Return the [X, Y] coordinate for the center point of the cell that contains the specified text.  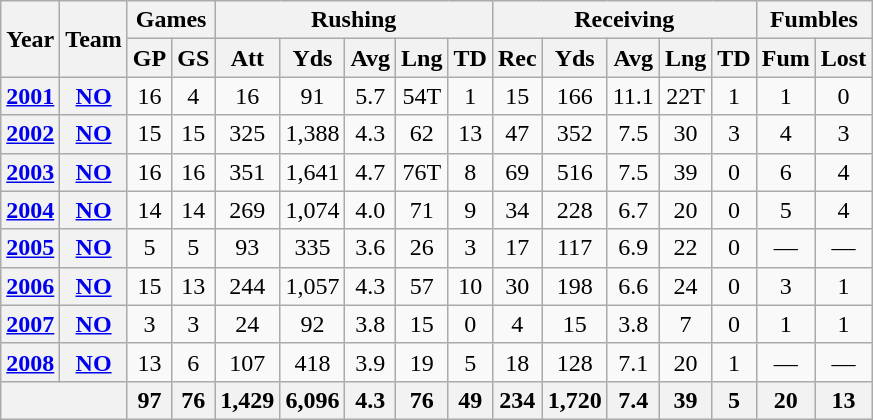
93 [248, 248]
1,388 [312, 134]
1,641 [312, 172]
4.7 [370, 172]
6.7 [633, 210]
17 [517, 248]
2008 [30, 362]
2007 [30, 324]
2002 [30, 134]
57 [422, 286]
198 [574, 286]
107 [248, 362]
10 [470, 286]
6,096 [312, 400]
49 [470, 400]
6.9 [633, 248]
2003 [30, 172]
47 [517, 134]
117 [574, 248]
Rec [517, 58]
269 [248, 210]
1,057 [312, 286]
335 [312, 248]
Lost [843, 58]
Att [248, 58]
9 [470, 210]
91 [312, 96]
128 [574, 362]
7.4 [633, 400]
8 [470, 172]
54T [422, 96]
22T [685, 96]
352 [574, 134]
GP [149, 58]
418 [312, 362]
Receiving [624, 20]
3.9 [370, 362]
2006 [30, 286]
11.1 [633, 96]
3.6 [370, 248]
351 [248, 172]
Fumbles [814, 20]
5.7 [370, 96]
18 [517, 362]
244 [248, 286]
325 [248, 134]
97 [149, 400]
516 [574, 172]
6.6 [633, 286]
92 [312, 324]
76T [422, 172]
234 [517, 400]
Rushing [354, 20]
22 [685, 248]
2004 [30, 210]
26 [422, 248]
Fum [786, 58]
166 [574, 96]
34 [517, 210]
228 [574, 210]
2001 [30, 96]
Year [30, 39]
Team [94, 39]
2005 [30, 248]
71 [422, 210]
69 [517, 172]
Games [170, 20]
1,074 [312, 210]
1,429 [248, 400]
7 [685, 324]
GS [194, 58]
1,720 [574, 400]
62 [422, 134]
19 [422, 362]
4.0 [370, 210]
7.1 [633, 362]
